Capture the cell that displays the provided text and extract its [x, y] central coordinate. 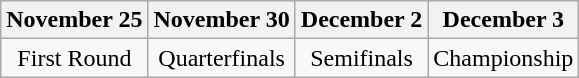
December 3 [504, 20]
Semifinals [362, 58]
First Round [74, 58]
December 2 [362, 20]
November 25 [74, 20]
Championship [504, 58]
November 30 [222, 20]
Quarterfinals [222, 58]
